Pinpoint the cell where the given text exists, returning its [x, y] midpoint coordinate. 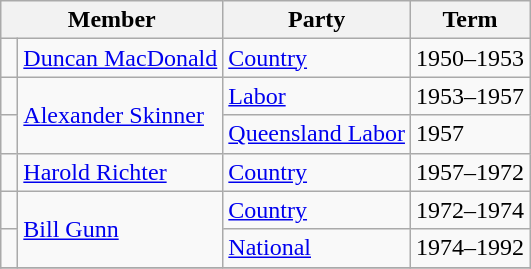
Bill Gunn [120, 229]
National [317, 248]
Party [317, 20]
Duncan MacDonald [120, 58]
Term [470, 20]
1957 [470, 134]
1957–1972 [470, 172]
Labor [317, 96]
Alexander Skinner [120, 115]
1953–1957 [470, 96]
Queensland Labor [317, 134]
Member [112, 20]
Harold Richter [120, 172]
1974–1992 [470, 248]
1950–1953 [470, 58]
1972–1974 [470, 210]
